Provide the [x, y] coordinate of the cell's center where the given text is located.  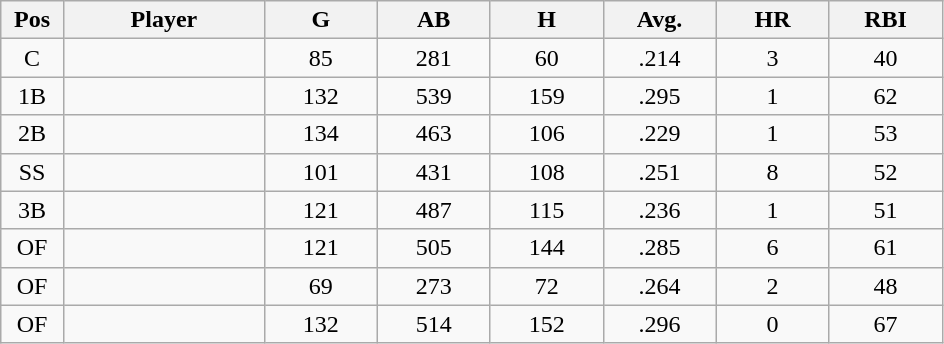
AB [434, 20]
.295 [660, 96]
61 [886, 248]
463 [434, 134]
Avg. [660, 20]
1B [32, 96]
134 [320, 134]
281 [434, 58]
69 [320, 286]
152 [546, 324]
.285 [660, 248]
273 [434, 286]
SS [32, 172]
53 [886, 134]
Player [164, 20]
6 [772, 248]
RBI [886, 20]
505 [434, 248]
.296 [660, 324]
108 [546, 172]
60 [546, 58]
85 [320, 58]
.251 [660, 172]
159 [546, 96]
.264 [660, 286]
8 [772, 172]
106 [546, 134]
51 [886, 210]
G [320, 20]
.229 [660, 134]
3B [32, 210]
40 [886, 58]
2B [32, 134]
C [32, 58]
HR [772, 20]
Pos [32, 20]
431 [434, 172]
72 [546, 286]
67 [886, 324]
539 [434, 96]
0 [772, 324]
514 [434, 324]
101 [320, 172]
62 [886, 96]
2 [772, 286]
.236 [660, 210]
144 [546, 248]
H [546, 20]
3 [772, 58]
115 [546, 210]
487 [434, 210]
.214 [660, 58]
48 [886, 286]
52 [886, 172]
